Provide the [x, y] coordinate of the cell's center where the given text is located.  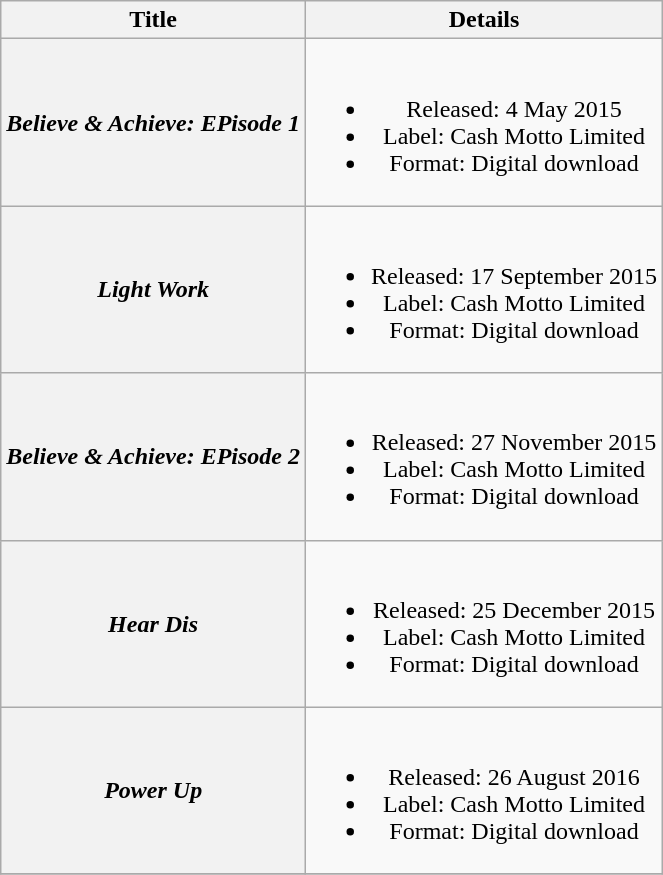
Released: 27 November 2015Label: Cash Motto LimitedFormat: Digital download [484, 456]
Released: 25 December 2015Label: Cash Motto LimitedFormat: Digital download [484, 624]
Released: 4 May 2015Label: Cash Motto LimitedFormat: Digital download [484, 122]
Details [484, 20]
Title [154, 20]
Released: 26 August 2016Label: Cash Motto LimitedFormat: Digital download [484, 790]
Power Up [154, 790]
Light Work [154, 290]
Hear Dis [154, 624]
Believe & Achieve: EPisode 2 [154, 456]
Believe & Achieve: EPisode 1 [154, 122]
Released: 17 September 2015Label: Cash Motto LimitedFormat: Digital download [484, 290]
